Search for the cell housing the specified text and yield its (x, y) center coordinate. 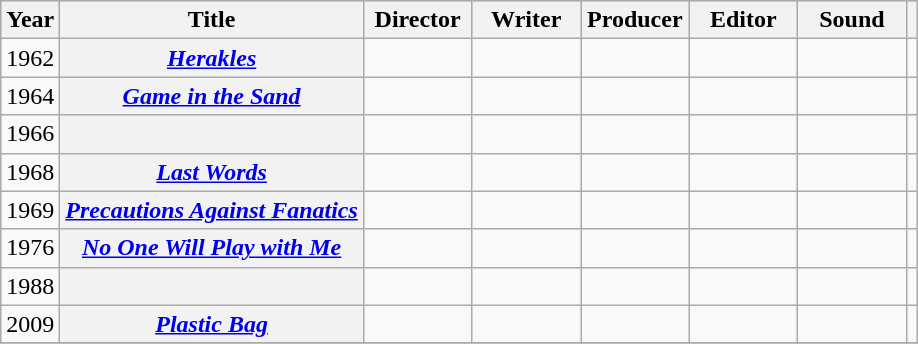
Plastic Bag (212, 324)
1969 (30, 210)
Title (212, 20)
1968 (30, 172)
Director (418, 20)
1976 (30, 248)
Producer (634, 20)
1962 (30, 58)
1964 (30, 96)
Sound (852, 20)
Last Words (212, 172)
Editor (744, 20)
Herakles (212, 58)
Precautions Against Fanatics (212, 210)
Writer (526, 20)
Game in the Sand (212, 96)
1966 (30, 134)
No One Will Play with Me (212, 248)
2009 (30, 324)
Year (30, 20)
1988 (30, 286)
